Search for the cell housing the specified text and yield its (X, Y) center coordinate. 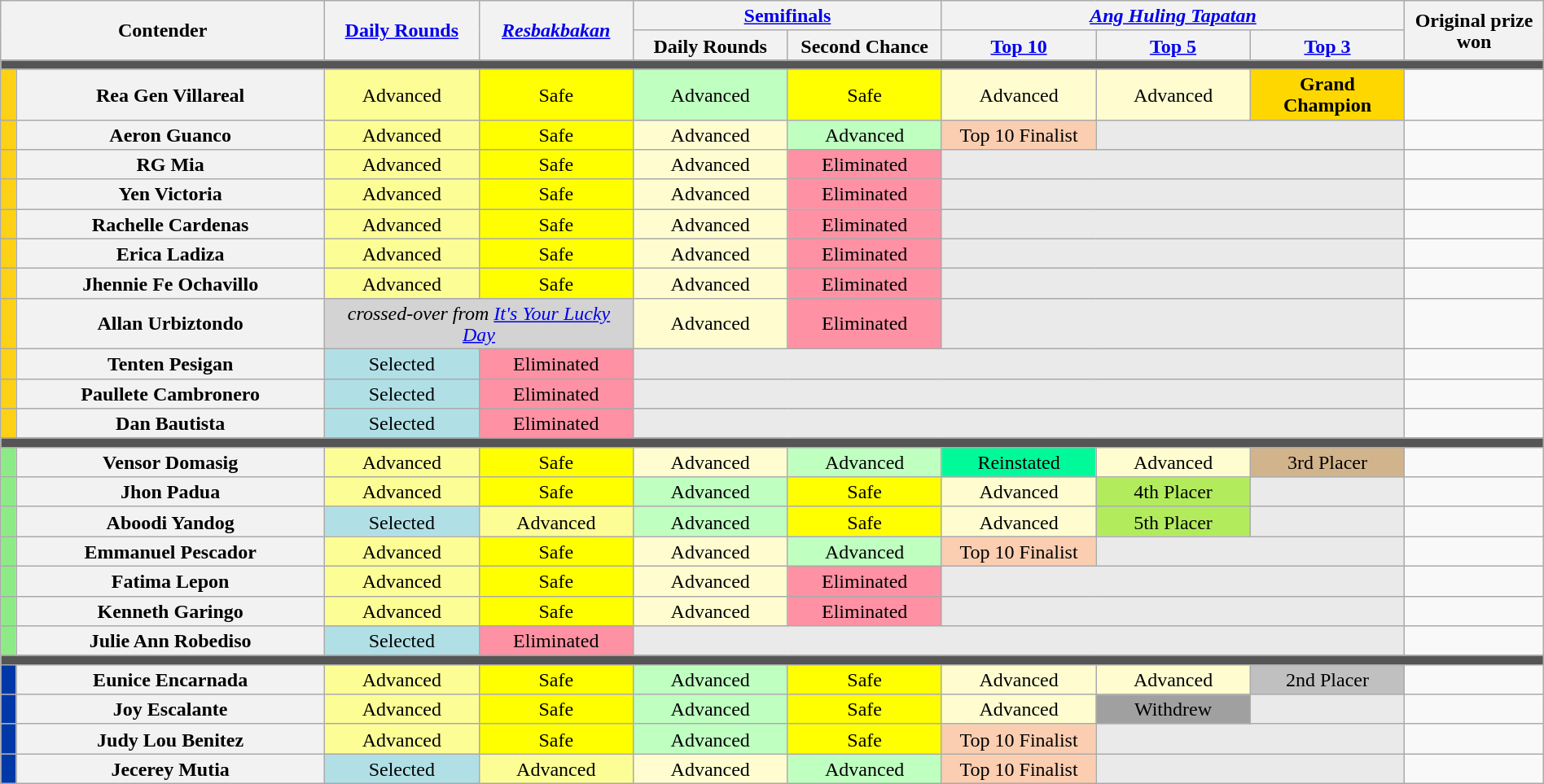
3rd Placer (1327, 462)
Julie Ann Robediso (171, 642)
Resbakbakan (555, 31)
Jhon Padua (171, 492)
Fatima Lepon (171, 581)
Eunice Encarnada (171, 679)
Dan Bautista (171, 423)
Grand Champion (1327, 94)
Kenneth Garingo (171, 611)
Withdrew (1173, 710)
Vensor Domasig (171, 462)
4th Placer (1173, 492)
Judy Lou Benitez (171, 739)
Rachelle Cardenas (171, 225)
Tenten Pesigan (171, 363)
Jecerey Mutia (171, 769)
Ang Huling Tapatan (1173, 16)
Emmanuel Pescador (171, 552)
Aeron Guanco (171, 135)
Second Chance (865, 46)
5th Placer (1173, 521)
Erica Ladiza (171, 254)
Original prize won (1474, 31)
2nd Placer (1327, 679)
Top 10 (1018, 46)
Reinstated (1018, 462)
Aboodi Yandog (171, 521)
Allan Urbiztondo (171, 323)
Contender (163, 31)
Yen Victoria (171, 194)
Paullete Cambronero (171, 394)
Joy Escalante (171, 710)
Top 5 (1173, 46)
RG Mia (171, 164)
Rea Gen Villareal (171, 94)
Top 3 (1327, 46)
Semifinals (787, 16)
crossed-over from It's Your Lucky Day (479, 323)
Jhennie Fe Ochavillo (171, 283)
